Scan for the cell matching the given text and deliver its [x, y] coordinate at center. 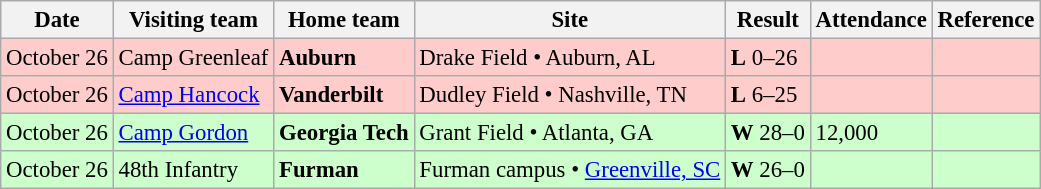
W 26–0 [768, 170]
Home team [344, 20]
Reference [986, 20]
Attendance [871, 20]
Furman [344, 170]
Site [570, 20]
L 0–26 [768, 58]
Auburn [344, 58]
Georgia Tech [344, 133]
Date [57, 20]
Dudley Field • Nashville, TN [570, 95]
Grant Field • Atlanta, GA [570, 133]
Camp Greenleaf [193, 58]
Vanderbilt [344, 95]
Camp Gordon [193, 133]
Furman campus • Greenville, SC [570, 170]
W 28–0 [768, 133]
Result [768, 20]
12,000 [871, 133]
L 6–25 [768, 95]
48th Infantry [193, 170]
Drake Field • Auburn, AL [570, 58]
Camp Hancock [193, 95]
Visiting team [193, 20]
